Find where the given text appears and provide that cell's center as (x, y) coordinate. 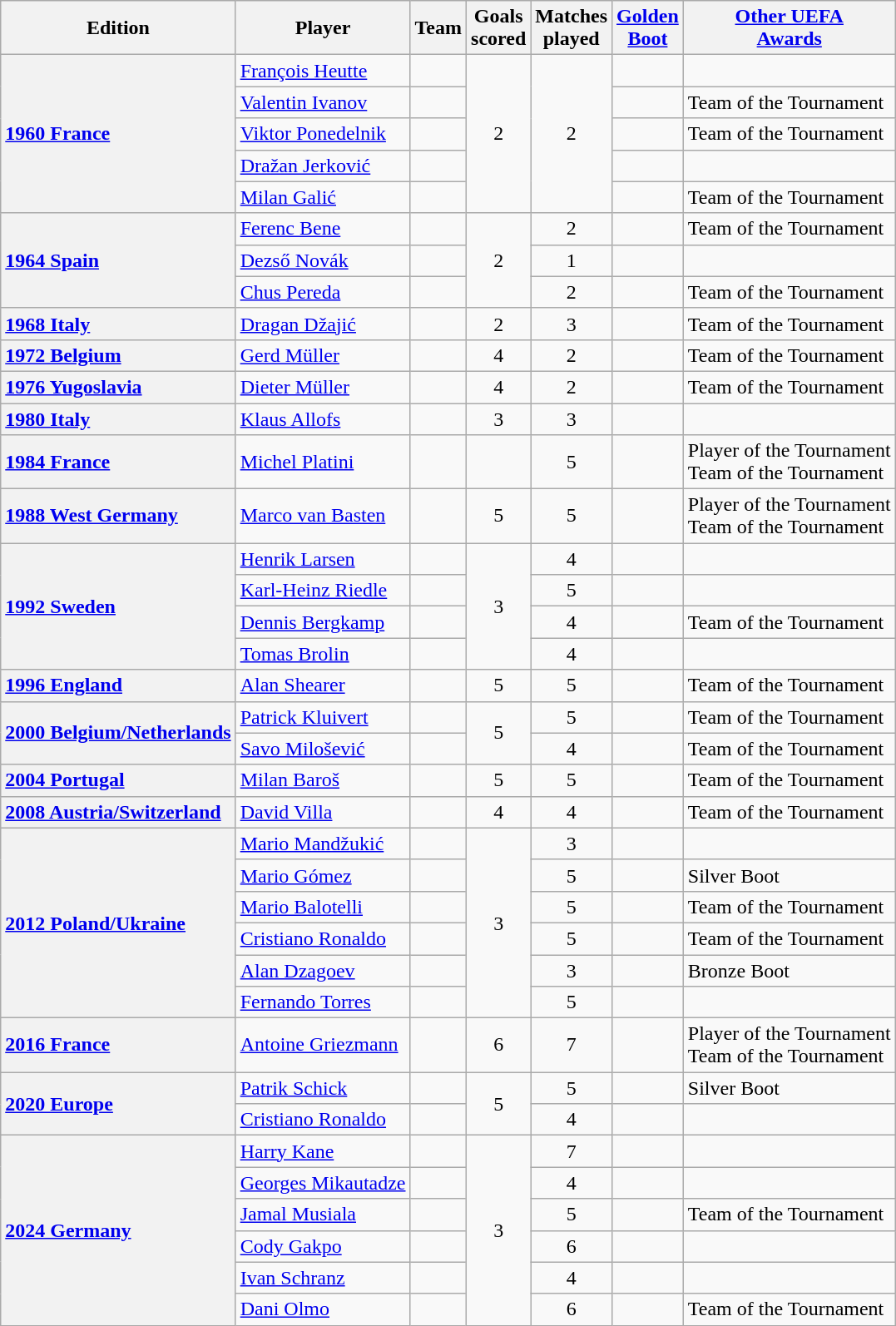
Team (438, 28)
Bronze Boot (789, 971)
Cody Gakpo (323, 1246)
Goalsscored (499, 28)
Dražan Jerković (323, 166)
1964 Spain (118, 260)
Chus Pereda (323, 292)
1984 France (118, 463)
Savo Milošević (323, 749)
1988 West Germany (118, 516)
1976 Yugoslavia (118, 387)
Ivan Schranz (323, 1278)
1992 Sweden (118, 606)
1972 Belgium (118, 355)
2016 France (118, 1045)
François Heutte (323, 71)
Karl-Heinz Riedle (323, 591)
Ferenc Bene (323, 229)
2004 Portugal (118, 780)
Dani Olmo (323, 1309)
2020 Europe (118, 1104)
Dragan Džajić (323, 324)
Patrik Schick (323, 1088)
Tomas Brolin (323, 654)
Player (323, 28)
Klaus Allofs (323, 418)
Dennis Bergkamp (323, 622)
1996 England (118, 685)
2008 Austria/Switzerland (118, 812)
1980 Italy (118, 418)
Mario Mandžukić (323, 844)
Gerd Müller (323, 355)
Georges Mikautadze (323, 1183)
2024 Germany (118, 1230)
Viktor Ponedelnik (323, 134)
Other UEFAAwards (789, 28)
Matchesplayed (572, 28)
Jamal Musiala (323, 1215)
GoldenBoot (648, 28)
Patrick Kluivert (323, 717)
1 (572, 260)
Marco van Basten (323, 516)
Alan Dzagoev (323, 971)
2012 Poland/Ukraine (118, 923)
Henrik Larsen (323, 559)
Alan Shearer (323, 685)
Milan Galić (323, 197)
Valentin Ivanov (323, 102)
1968 Italy (118, 324)
Dieter Müller (323, 387)
Mario Gómez (323, 875)
Edition (118, 28)
1960 France (118, 134)
Harry Kane (323, 1151)
2000 Belgium/Netherlands (118, 733)
Dezső Novák (323, 260)
Milan Baroš (323, 780)
Fernando Torres (323, 1002)
Michel Platini (323, 463)
Mario Balotelli (323, 907)
David Villa (323, 812)
Antoine Griezmann (323, 1045)
